Scan for the cell matching the given text and deliver its (x, y) coordinate at center. 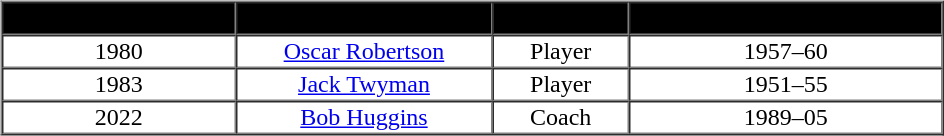
1957–60 (786, 52)
Year Inducted (119, 18)
1980 (119, 52)
Bob Huggins (364, 118)
Position (560, 18)
Oscar Robertson (364, 52)
Name (364, 18)
Jack Twyman (364, 84)
Years at Cincinnati (786, 18)
1951–55 (786, 84)
2022 (119, 118)
1983 (119, 84)
Coach (560, 118)
1989–05 (786, 118)
